From the cell containing the given text, extract its center point as (x, y) coordinate. 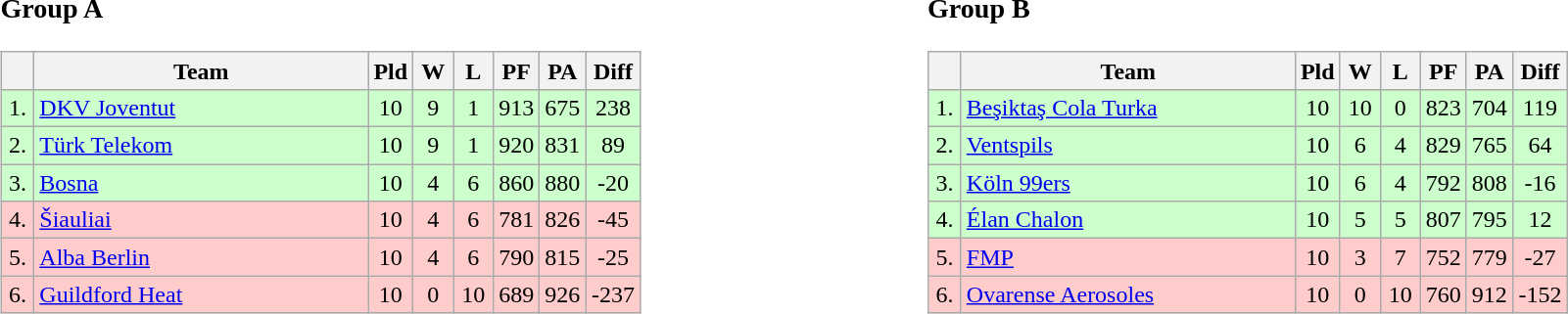
Šiauliai (202, 220)
-27 (1540, 257)
-16 (1540, 183)
760 (1444, 294)
860 (517, 183)
DKV Joventut (202, 108)
-20 (613, 183)
Élan Chalon (1128, 220)
792 (1444, 183)
3 (1359, 257)
920 (517, 146)
Köln 99ers (1128, 183)
Ventspils (1128, 146)
880 (562, 183)
7 (1401, 257)
831 (562, 146)
-25 (613, 257)
823 (1444, 108)
-237 (613, 294)
Guildford Heat (202, 294)
238 (613, 108)
89 (613, 146)
Türk Telekom (202, 146)
Bosna (202, 183)
913 (517, 108)
752 (1444, 257)
FMP (1128, 257)
781 (517, 220)
-152 (1540, 294)
795 (1489, 220)
Alba Berlin (202, 257)
-45 (613, 220)
912 (1489, 294)
826 (562, 220)
119 (1540, 108)
779 (1489, 257)
829 (1444, 146)
808 (1489, 183)
926 (562, 294)
790 (517, 257)
765 (1489, 146)
64 (1540, 146)
704 (1489, 108)
12 (1540, 220)
807 (1444, 220)
689 (517, 294)
675 (562, 108)
Ovarense Aerosoles (1128, 294)
Beşiktaş Cola Turka (1128, 108)
815 (562, 257)
